Scan for the cell matching the given text and deliver its (X, Y) coordinate at center. 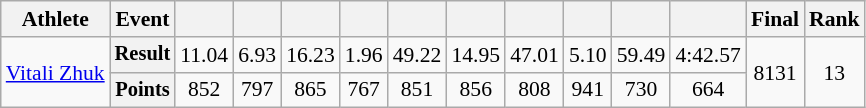
941 (588, 90)
664 (708, 90)
49.22 (418, 55)
Points (143, 90)
808 (534, 90)
4:42.57 (708, 55)
Vitali Zhuk (56, 72)
5.10 (588, 55)
Rank (834, 19)
Final (775, 19)
856 (476, 90)
767 (364, 90)
59.49 (642, 55)
851 (418, 90)
8131 (775, 72)
16.23 (310, 55)
14.95 (476, 55)
797 (257, 90)
6.93 (257, 55)
852 (204, 90)
Result (143, 55)
Athlete (56, 19)
11.04 (204, 55)
47.01 (534, 55)
865 (310, 90)
730 (642, 90)
13 (834, 72)
1.96 (364, 55)
Event (143, 19)
